Provide the [X, Y] coordinate of the cell's center where the given text is located.  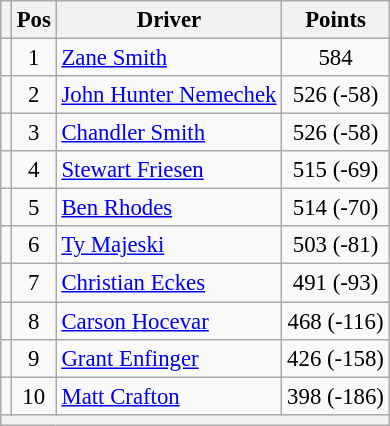
John Hunter Nemechek [169, 95]
Matt Crafton [169, 396]
1 [34, 58]
398 (-186) [336, 396]
Grant Enfinger [169, 358]
426 (-158) [336, 358]
584 [336, 58]
6 [34, 245]
Pos [34, 20]
Chandler Smith [169, 133]
Christian Eckes [169, 283]
Zane Smith [169, 58]
2 [34, 95]
4 [34, 170]
Carson Hocevar [169, 321]
Ty Majeski [169, 245]
503 (-81) [336, 245]
3 [34, 133]
7 [34, 283]
Stewart Friesen [169, 170]
Ben Rhodes [169, 208]
8 [34, 321]
Driver [169, 20]
491 (-93) [336, 283]
10 [34, 396]
Points [336, 20]
9 [34, 358]
515 (-69) [336, 170]
468 (-116) [336, 321]
514 (-70) [336, 208]
5 [34, 208]
